Return the (X, Y) coordinate for the center point of the cell that contains the specified text.  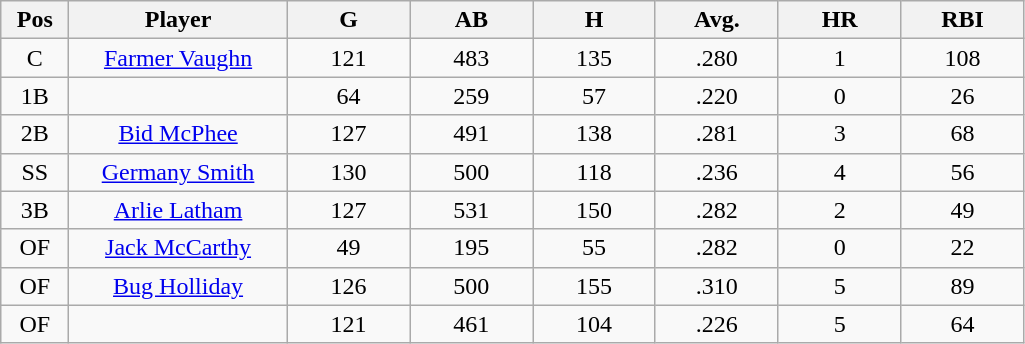
155 (594, 286)
56 (962, 172)
135 (594, 58)
Farmer Vaughn (178, 58)
531 (472, 210)
461 (472, 324)
55 (594, 248)
Bug Holliday (178, 286)
138 (594, 134)
126 (348, 286)
HR (840, 20)
.281 (716, 134)
Germany Smith (178, 172)
118 (594, 172)
104 (594, 324)
.310 (716, 286)
2B (35, 134)
Pos (35, 20)
57 (594, 96)
1 (840, 58)
259 (472, 96)
H (594, 20)
AB (472, 20)
1B (35, 96)
89 (962, 286)
68 (962, 134)
Bid McPhee (178, 134)
C (35, 58)
.220 (716, 96)
.226 (716, 324)
150 (594, 210)
26 (962, 96)
3B (35, 210)
.280 (716, 58)
108 (962, 58)
195 (472, 248)
Jack McCarthy (178, 248)
491 (472, 134)
2 (840, 210)
G (348, 20)
.236 (716, 172)
4 (840, 172)
130 (348, 172)
22 (962, 248)
RBI (962, 20)
Avg. (716, 20)
3 (840, 134)
Arlie Latham (178, 210)
483 (472, 58)
Player (178, 20)
SS (35, 172)
